Output the (X, Y) coordinate of the center of the cell containing the given text.  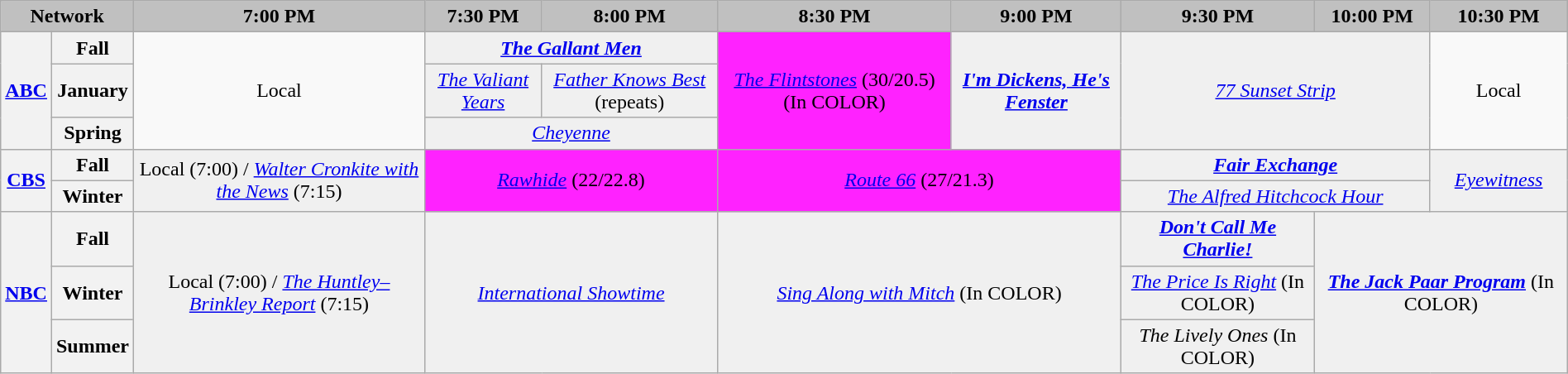
9:30 PM (1217, 17)
The Alfred Hitchcock Hour (1275, 196)
ABC (26, 91)
January (93, 91)
Eyewitness (1499, 180)
The Lively Ones (In COLOR) (1217, 346)
I'm Dickens, He's Fenster (1035, 91)
7:30 PM (483, 17)
Route 66 (27/21.3) (920, 180)
10:00 PM (1371, 17)
The Gallant Men (571, 48)
Summer (93, 346)
The Flintstones (30/20.5) (In COLOR) (835, 91)
Local (7:00) / The Huntley–Brinkley Report (7:15) (280, 293)
The Jack Paar Program (In COLOR) (1441, 293)
10:30 PM (1499, 17)
International Showtime (571, 293)
CBS (26, 180)
The Price Is Right (In COLOR) (1217, 293)
Fair Exchange (1275, 165)
Network (68, 17)
Father Knows Best (repeats) (630, 91)
Spring (93, 133)
8:30 PM (835, 17)
Local (7:00) / Walter Cronkite with the News (7:15) (280, 180)
Don't Call Me Charlie! (1217, 238)
9:00 PM (1035, 17)
7:00 PM (280, 17)
NBC (26, 293)
The Valiant Years (483, 91)
Cheyenne (571, 133)
Rawhide (22/22.8) (571, 180)
77 Sunset Strip (1275, 91)
Sing Along with Mitch (In COLOR) (920, 293)
8:00 PM (630, 17)
